From the cell containing the given text, extract its center point as (x, y) coordinate. 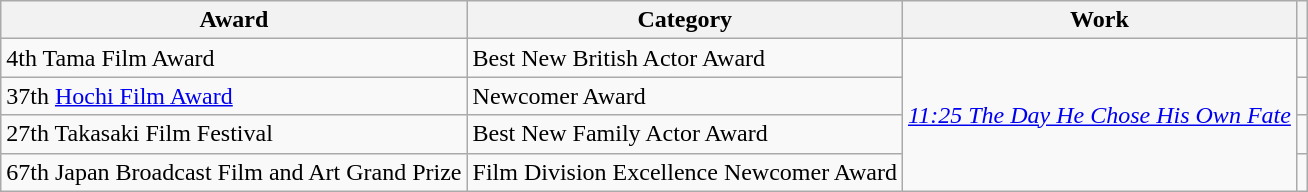
4th Tama Film Award (234, 58)
Best New British Actor Award (684, 58)
Category (684, 20)
11:25 The Day He Chose His Own Fate (1099, 115)
Award (234, 20)
37th Hochi Film Award (234, 96)
Newcomer Award (684, 96)
Best New Family Actor Award (684, 134)
67th Japan Broadcast Film and Art Grand Prize (234, 172)
Work (1099, 20)
27th Takasaki Film Festival (234, 134)
Film Division Excellence Newcomer Award (684, 172)
